For the text-containing cell, return its midpoint in (X, Y) coordinate format. 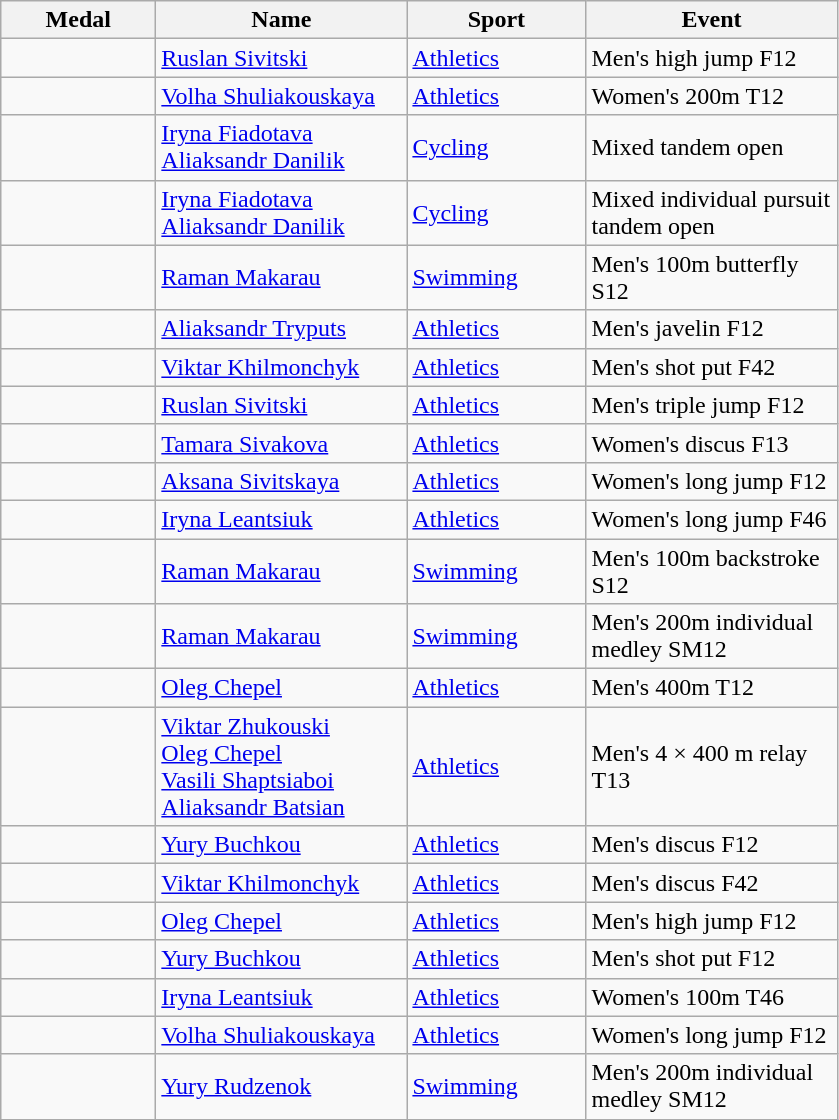
Men's discus F12 (712, 845)
Yury Rudzenok (282, 1086)
Men's triple jump F12 (712, 405)
Women's long jump F46 (712, 519)
Men's shot put F12 (712, 959)
Women's 200m T12 (712, 96)
Aliaksandr Tryputs (282, 329)
Sport (496, 20)
Women's 100m T46 (712, 997)
Tamara Sivakova (282, 443)
Men's discus F42 (712, 883)
Men's javelin F12 (712, 329)
Men's 100m backstroke S12 (712, 570)
Aksana Sivitskaya (282, 481)
Men's 4 × 400 m relay T13 (712, 766)
Name (282, 20)
Medal (78, 20)
Mixed tandem open (712, 148)
Men's shot put F42 (712, 367)
Viktar Zhukouski Oleg Chepel Vasili Shaptsiaboi Aliaksandr Batsian (282, 766)
Men's 100m butterfly S12 (712, 278)
Mixed individual pursuit tandem open (712, 212)
Women's discus F13 (712, 443)
Men's 400m T12 (712, 688)
Event (712, 20)
